Locate the cell with the specified text and output its [X, Y] center coordinate. 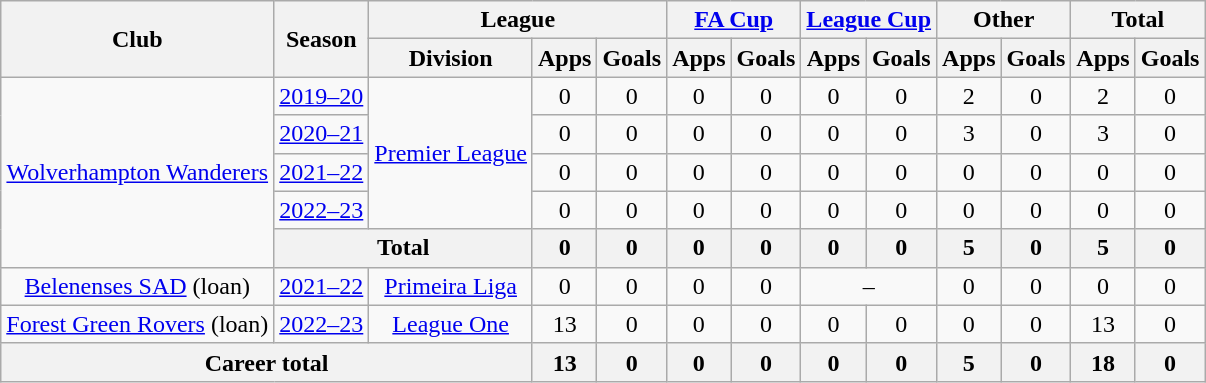
Division [451, 58]
Club [138, 39]
Forest Green Rovers (loan) [138, 324]
18 [1103, 362]
Belenenses SAD (loan) [138, 286]
Other [1004, 20]
2020–21 [322, 134]
Primeira Liga [451, 286]
2019–20 [322, 96]
Premier League [451, 153]
FA Cup [734, 20]
League Cup [869, 20]
League [518, 20]
Wolverhampton Wanderers [138, 172]
Career total [267, 362]
Season [322, 39]
League One [451, 324]
– [869, 286]
